Provide the (X, Y) coordinate of the cell's center where the given text is located.  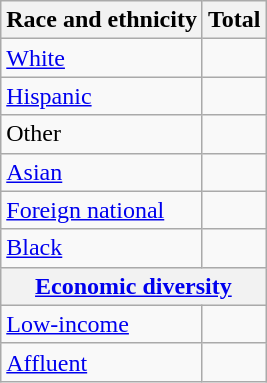
White (102, 58)
Total (234, 20)
Affluent (102, 362)
Foreign national (102, 210)
Other (102, 134)
Hispanic (102, 96)
Asian (102, 172)
Black (102, 248)
Low-income (102, 324)
Race and ethnicity (102, 20)
Economic diversity (134, 286)
